Search for the cell housing the specified text and yield its (X, Y) center coordinate. 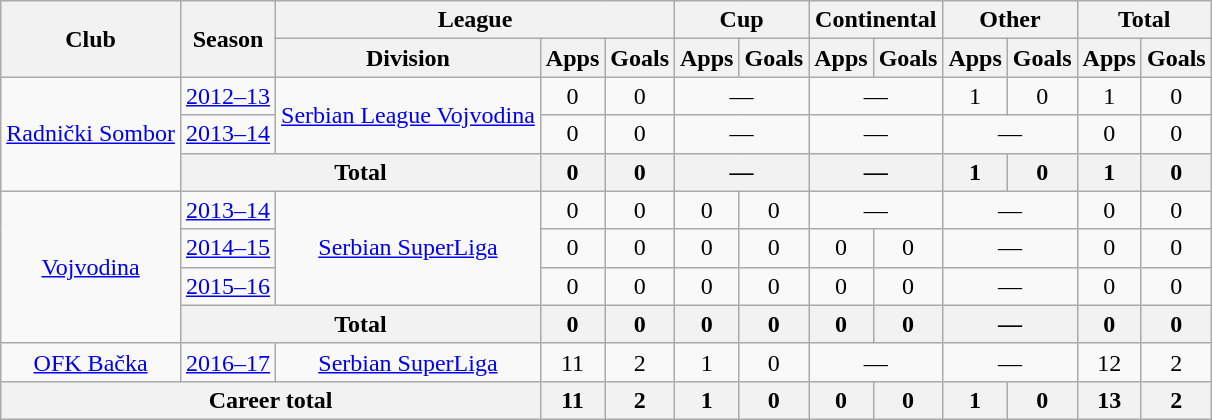
League (476, 20)
2015–16 (228, 286)
Club (91, 39)
OFK Bačka (91, 362)
Career total (271, 400)
Vojvodina (91, 267)
Season (228, 39)
Other (1010, 20)
2016–17 (228, 362)
Continental (876, 20)
12 (1109, 362)
Division (408, 58)
Radnički Sombor (91, 134)
Cup (742, 20)
Serbian League Vojvodina (408, 115)
2012–13 (228, 96)
2014–15 (228, 248)
13 (1109, 400)
